Pinpoint the cell where the given text exists, returning its [X, Y] midpoint coordinate. 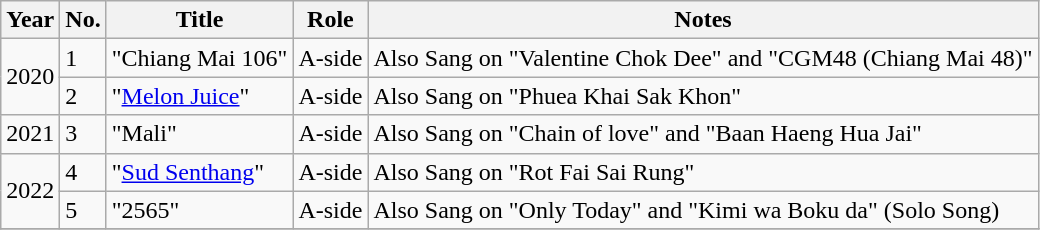
2020 [30, 77]
2022 [30, 191]
2 [83, 96]
Also Sang on "Phuea Khai Sak Khon" [703, 96]
4 [83, 172]
Year [30, 20]
5 [83, 210]
Also Sang on "Valentine Chok Dee" and "CGM48 (Chiang Mai 48)" [703, 58]
Role [330, 20]
2021 [30, 134]
Also Sang on "Only Today" and "Kimi wa Boku da" (Solo Song) [703, 210]
"Mali" [200, 134]
1 [83, 58]
"Melon Juice" [200, 96]
Notes [703, 20]
3 [83, 134]
"Sud Senthang" [200, 172]
"Chiang Mai 106" [200, 58]
"2565" [200, 210]
Also Sang on "Chain of love" and "Baan Haeng Hua Jai" [703, 134]
Title [200, 20]
Also Sang on "Rot Fai Sai Rung" [703, 172]
No. [83, 20]
